Find where the given text appears and provide that cell's center as [x, y] coordinate. 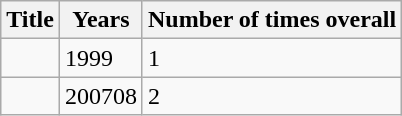
Years [100, 20]
Title [30, 20]
1 [272, 58]
2 [272, 96]
200708 [100, 96]
1999 [100, 58]
Number of times overall [272, 20]
